Determine the (X, Y) coordinate at the center of the cell enclosing the given text.  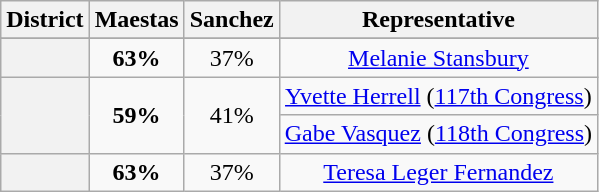
59% (136, 115)
41% (232, 115)
Representative (438, 20)
District (45, 20)
Teresa Leger Fernandez (438, 172)
Maestas (136, 20)
Gabe Vasquez (118th Congress) (438, 134)
Sanchez (232, 20)
Melanie Stansbury (438, 58)
Yvette Herrell (117th Congress) (438, 96)
